Determine the (X, Y) coordinate at the center of the cell enclosing the given text.  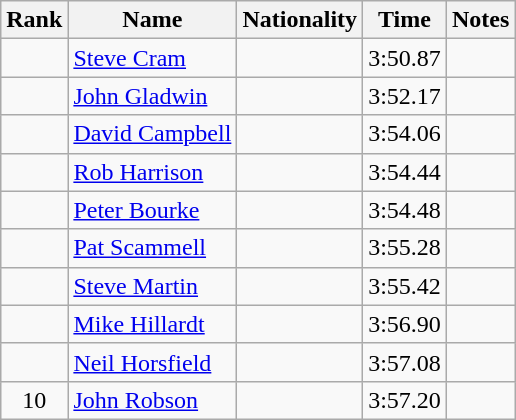
3:55.42 (405, 286)
3:55.28 (405, 248)
3:57.08 (405, 362)
3:50.87 (405, 58)
David Campbell (152, 134)
Name (152, 20)
10 (34, 400)
3:54.44 (405, 172)
Rank (34, 20)
Pat Scammell (152, 248)
3:56.90 (405, 324)
Nationality (300, 20)
3:52.17 (405, 96)
3:54.48 (405, 210)
Rob Harrison (152, 172)
3:57.20 (405, 400)
Neil Horsfield (152, 362)
Time (405, 20)
John Gladwin (152, 96)
Steve Martin (152, 286)
Peter Bourke (152, 210)
3:54.06 (405, 134)
Mike Hillardt (152, 324)
Steve Cram (152, 58)
Notes (480, 20)
John Robson (152, 400)
